Search for the cell housing the specified text and yield its (x, y) center coordinate. 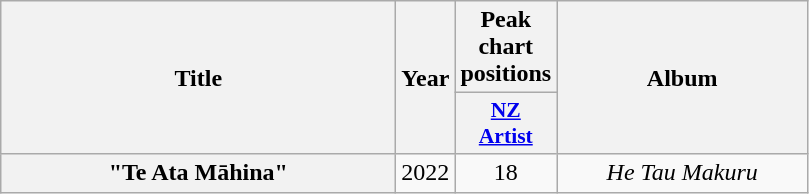
2022 (426, 173)
Album (682, 78)
He Tau Makuru (682, 173)
18 (506, 173)
Title (198, 78)
Peak chart positions (506, 47)
"Te Ata Māhina" (198, 173)
Year (426, 78)
NZArtist (506, 124)
